Detect which cell encompasses the target text, then output its [X, Y] center coordinate. 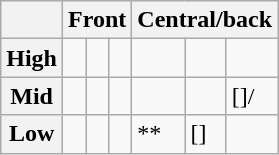
** [158, 134]
Low [32, 134]
[]/ [252, 96]
Central/back [205, 20]
High [32, 58]
Front [98, 20]
Mid [32, 96]
[] [206, 134]
